Find where the given text appears and provide that cell's center as [X, Y] coordinate. 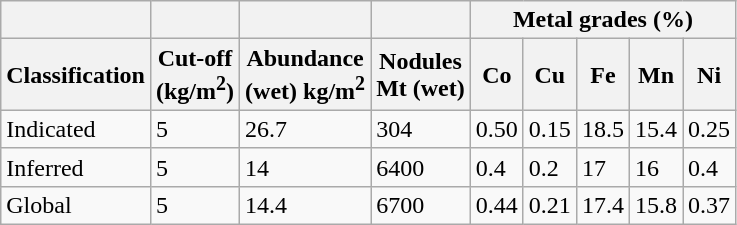
Ni [710, 75]
26.7 [306, 129]
0.25 [710, 129]
Metal grades (%) [602, 20]
18.5 [602, 129]
17.4 [602, 205]
0.44 [496, 205]
0.15 [550, 129]
Abundance(wet) kg/m2 [306, 75]
Cu [550, 75]
0.2 [550, 167]
Global [76, 205]
6400 [421, 167]
0.21 [550, 205]
0.37 [710, 205]
15.4 [656, 129]
Cut-off(kg/m2) [194, 75]
0.50 [496, 129]
Inferred [76, 167]
NodulesMt (wet) [421, 75]
Co [496, 75]
15.8 [656, 205]
Fe [602, 75]
14 [306, 167]
Indicated [76, 129]
6700 [421, 205]
Mn [656, 75]
17 [602, 167]
14.4 [306, 205]
16 [656, 167]
Classification [76, 75]
304 [421, 129]
